Capture the cell that displays the provided text and extract its [x, y] central coordinate. 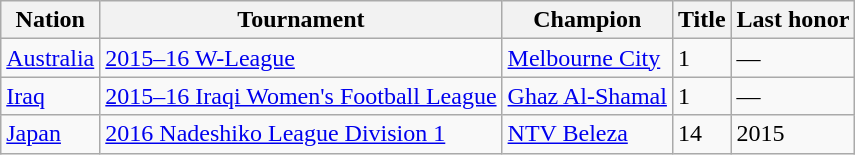
Iraq [50, 96]
Champion [587, 20]
Japan [50, 134]
2015–16 Iraqi Women's Football League [301, 96]
Melbourne City [587, 58]
Nation [50, 20]
NTV Beleza [587, 134]
14 [702, 134]
2015–16 W-League [301, 58]
Title [702, 20]
Ghaz Al-Shamal [587, 96]
2016 Nadeshiko League Division 1 [301, 134]
Australia [50, 58]
Tournament [301, 20]
Last honor [793, 20]
2015 [793, 134]
